Return (x, y) of the center of cell containing provided text 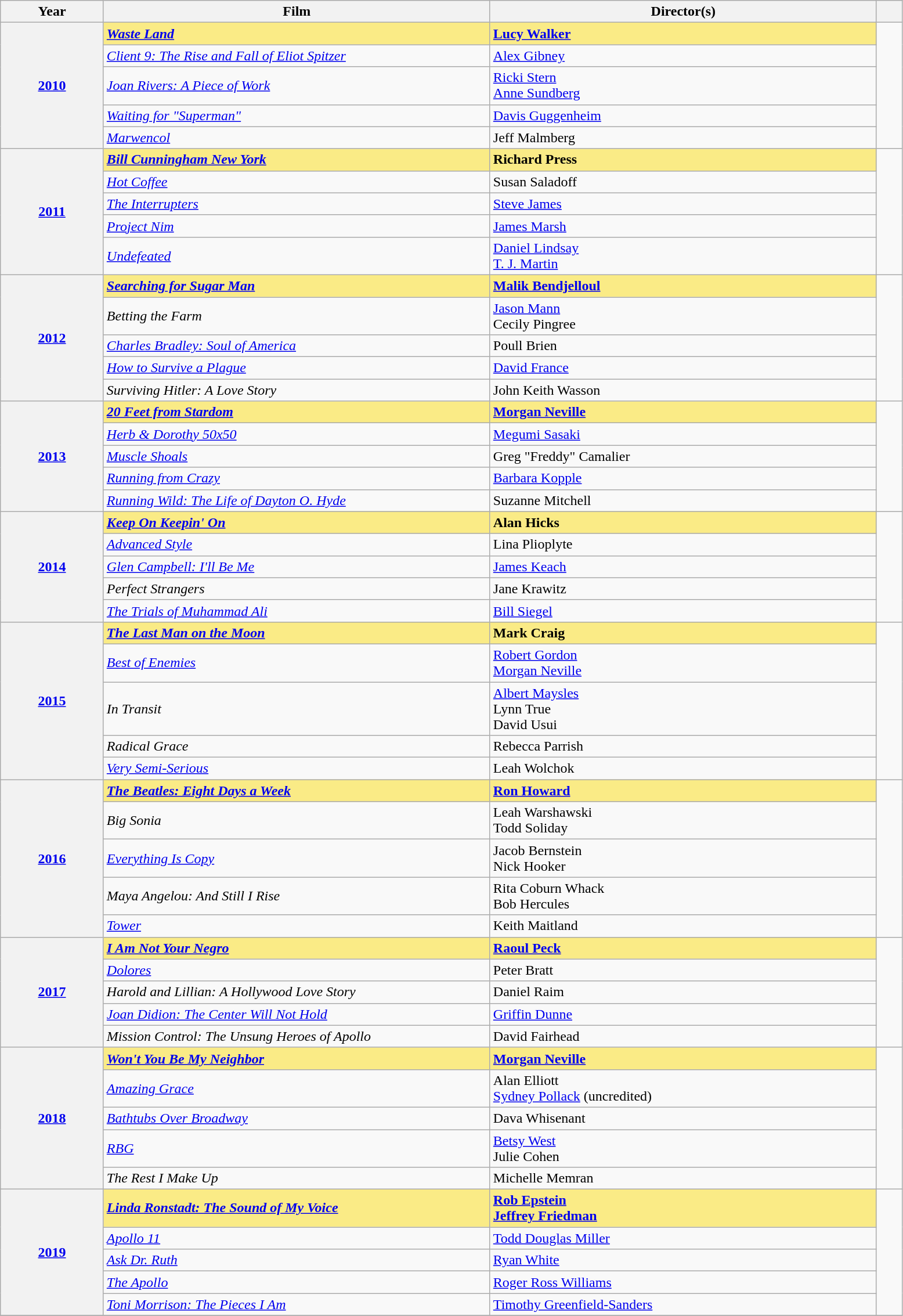
Glen Campbell: I'll Be Me (297, 567)
Rob Epstein Jeffrey Friedman (683, 1209)
Jane Krawitz (683, 589)
Jacob Bernstein Nick Hooker (683, 858)
2018 (52, 1118)
Suzanne Mitchell (683, 500)
Director(s) (683, 12)
Tower (297, 926)
Davis Guggenheim (683, 116)
Dava Whisenant (683, 1118)
Won't You Be My Neighbor (297, 1058)
Roger Ross Williams (683, 1282)
2012 (52, 338)
Keith Maitland (683, 926)
Toni Morrison: The Pieces I Am (297, 1304)
2013 (52, 456)
The Trials of Muhammad Ali (297, 611)
David Fairhead (683, 1036)
2016 (52, 858)
Rita Coburn Whack Bob Hercules (683, 896)
The Beatles: Eight Days a Week (297, 791)
2014 (52, 567)
Daniel Lindsay T. J. Martin (683, 255)
David France (683, 368)
Joan Rivers: A Piece of Work (297, 86)
Megumi Sasaki (683, 434)
Jeff Malmberg (683, 138)
James Marsh (683, 226)
Alan Elliott Sydney Pollack (uncredited) (683, 1088)
Betsy West Julie Cohen (683, 1148)
Susan Saladoff (683, 182)
Surviving Hitler: A Love Story (297, 390)
Rebecca Parrish (683, 747)
Running Wild: The Life of Dayton O. Hyde (297, 500)
Running from Crazy (297, 478)
Barbara Kopple (683, 478)
Michelle Memran (683, 1178)
Jason Mann Cecily Pingree (683, 316)
Robert Gordon Morgan Neville (683, 663)
Griffin Dunne (683, 1014)
Steve James (683, 204)
2011 (52, 211)
2017 (52, 992)
Ask Dr. Ruth (297, 1260)
Client 9: The Rise and Fall of Eliot Spitzer (297, 56)
Undefeated (297, 255)
Alan Hicks (683, 522)
Leah Warshawski Todd Soliday (683, 821)
Marwencol (297, 138)
Muscle Shoals (297, 456)
Ron Howard (683, 791)
Linda Ronstadt: The Sound of My Voice (297, 1209)
20 Feet from Stardom (297, 412)
Mission Control: The Unsung Heroes of Apollo (297, 1036)
The Rest I Make Up (297, 1178)
John Keith Wasson (683, 390)
Alex Gibney (683, 56)
James Keach (683, 567)
The Interrupters (297, 204)
Timothy Greenfield-Sanders (683, 1304)
Daniel Raim (683, 992)
Raoul Peck (683, 948)
Best of Enemies (297, 663)
Searching for Sugar Man (297, 286)
Keep On Keepin' On (297, 522)
In Transit (297, 708)
Betting the Farm (297, 316)
2010 (52, 86)
Hot Coffee (297, 182)
Bill Cunningham New York (297, 160)
Ryan White (683, 1260)
Lucy Walker (683, 34)
Harold and Lillian: A Hollywood Love Story (297, 992)
I Am Not Your Negro (297, 948)
Amazing Grace (297, 1088)
Waiting for "Superman" (297, 116)
Mark Craig (683, 633)
The Last Man on the Moon (297, 633)
2015 (52, 700)
Joan Didion: The Center Will Not Hold (297, 1014)
Big Sonia (297, 821)
Leah Wolchok (683, 769)
How to Survive a Plague (297, 368)
Malik Bendjelloul (683, 286)
Waste Land (297, 34)
Film (297, 12)
Todd Douglas Miller (683, 1238)
Dolores (297, 970)
Project Nim (297, 226)
Herb & Dorothy 50x50 (297, 434)
The Apollo (297, 1282)
Lina Plioplyte (683, 545)
Greg "Freddy" Camalier (683, 456)
2019 (52, 1253)
Charles Bradley: Soul of America (297, 346)
Very Semi-Serious (297, 769)
Richard Press (683, 160)
Albert Maysles Lynn True David Usui (683, 708)
Bathtubs Over Broadway (297, 1118)
Perfect Strangers (297, 589)
Maya Angelou: And Still I Rise (297, 896)
Ricki Stern Anne Sundberg (683, 86)
Poull Brien (683, 346)
Apollo 11 (297, 1238)
Radical Grace (297, 747)
Bill Siegel (683, 611)
Advanced Style (297, 545)
Peter Bratt (683, 970)
Year (52, 12)
Everything Is Copy (297, 858)
RBG (297, 1148)
